For the text-containing cell, return its midpoint in [X, Y] coordinate format. 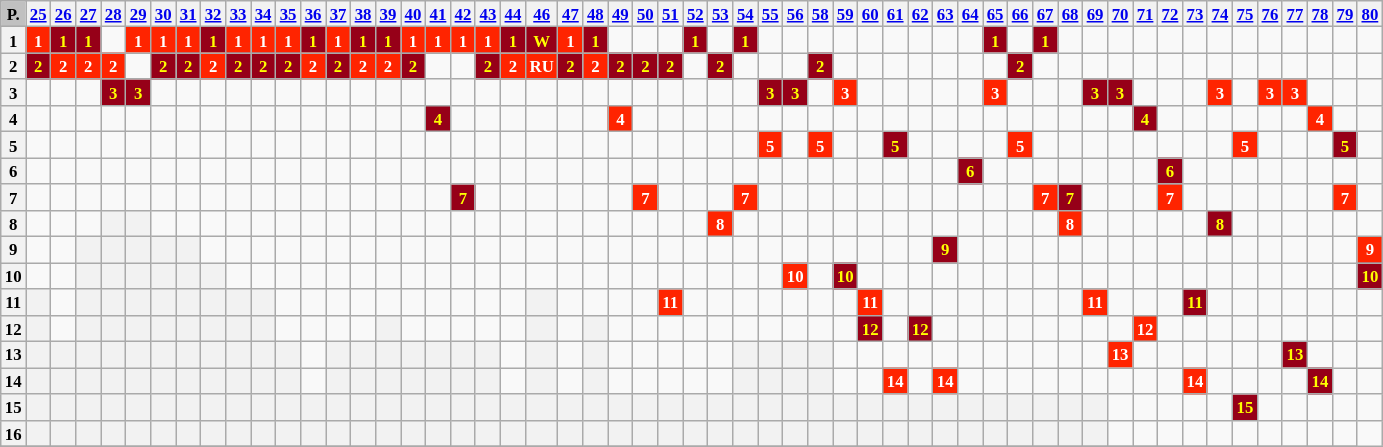
33 [238, 14]
32 [214, 14]
W [541, 40]
77 [1294, 14]
35 [288, 14]
66 [1020, 14]
69 [1096, 14]
50 [646, 14]
47 [570, 14]
51 [670, 14]
58 [820, 14]
29 [138, 14]
61 [896, 14]
34 [264, 14]
28 [114, 14]
49 [620, 14]
36 [314, 14]
68 [1070, 14]
56 [796, 14]
73 [1194, 14]
48 [596, 14]
39 [388, 14]
72 [1170, 14]
55 [770, 14]
41 [438, 14]
80 [1370, 14]
76 [1270, 14]
59 [846, 14]
67 [1046, 14]
31 [188, 14]
40 [412, 14]
30 [164, 14]
46 [541, 14]
38 [364, 14]
44 [512, 14]
25 [38, 14]
78 [1320, 14]
63 [946, 14]
53 [720, 14]
70 [1120, 14]
RU [541, 66]
71 [1146, 14]
65 [996, 14]
52 [696, 14]
79 [1344, 14]
75 [1244, 14]
26 [64, 14]
64 [970, 14]
43 [488, 14]
27 [88, 14]
16 [14, 433]
37 [338, 14]
60 [870, 14]
P. [14, 14]
54 [746, 14]
74 [1220, 14]
62 [920, 14]
42 [462, 14]
